Find where the given text appears and provide that cell's center as [x, y] coordinate. 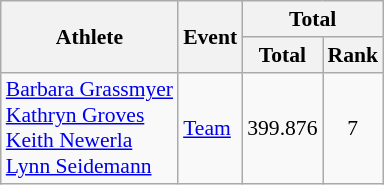
Athlete [90, 36]
Team [210, 128]
7 [352, 128]
Event [210, 36]
Rank [352, 55]
399.876 [282, 128]
Barbara Grassmyer Kathryn Groves Keith Newerla Lynn Seidemann [90, 128]
